Scan for the cell matching the given text and deliver its [x, y] coordinate at center. 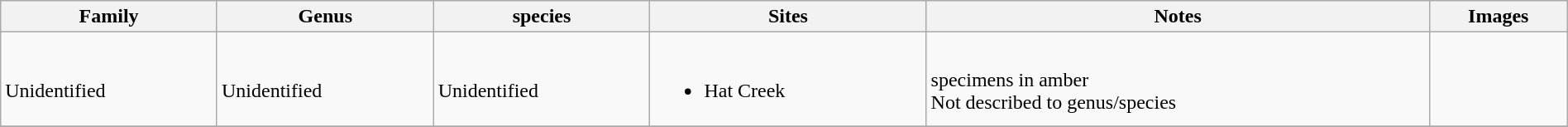
Images [1499, 17]
Hat Creek [788, 80]
Genus [325, 17]
specimens in amberNot described to genus/species [1178, 80]
species [542, 17]
Family [109, 17]
Notes [1178, 17]
Sites [788, 17]
